Scan for the cell matching the given text and deliver its [x, y] coordinate at center. 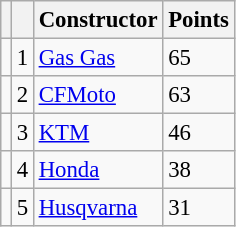
5 [22, 208]
3 [22, 133]
Gas Gas [98, 58]
Constructor [98, 20]
38 [198, 170]
2 [22, 95]
Honda [98, 170]
65 [198, 58]
63 [198, 95]
4 [22, 170]
CFMoto [98, 95]
1 [22, 58]
46 [198, 133]
Husqvarna [98, 208]
31 [198, 208]
KTM [98, 133]
Points [198, 20]
